From the cell containing the given text, extract its center point as (X, Y) coordinate. 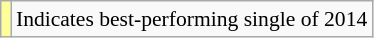
Indicates best-performing single of 2014 (192, 19)
